Return (x, y) of the center of cell containing provided text 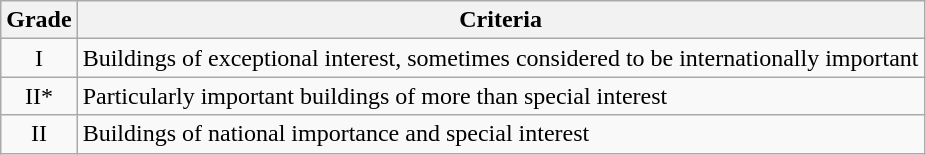
II (39, 134)
Criteria (500, 20)
II* (39, 96)
Grade (39, 20)
Buildings of exceptional interest, sometimes considered to be internationally important (500, 58)
Particularly important buildings of more than special interest (500, 96)
Buildings of national importance and special interest (500, 134)
I (39, 58)
